Provide the [x, y] coordinate of the cell's center where the given text is located.  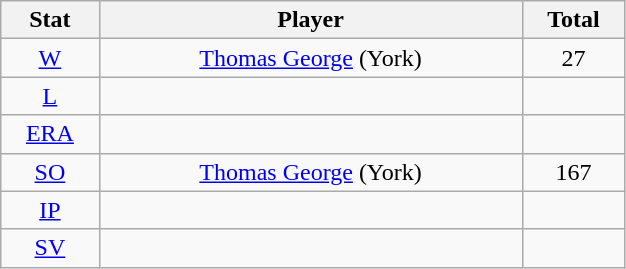
167 [574, 172]
27 [574, 58]
SO [50, 172]
Stat [50, 20]
L [50, 96]
Total [574, 20]
Player [310, 20]
SV [50, 248]
W [50, 58]
ERA [50, 134]
IP [50, 210]
